Determine the (x, y) coordinate at the center of the cell enclosing the given text.  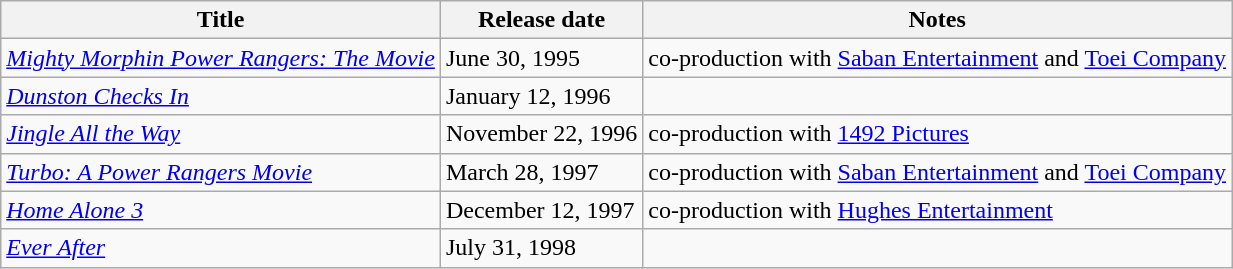
Title (221, 20)
Dunston Checks In (221, 96)
July 31, 1998 (541, 248)
Home Alone 3 (221, 210)
Jingle All the Way (221, 134)
Turbo: A Power Rangers Movie (221, 172)
Ever After (221, 248)
Release date (541, 20)
Notes (938, 20)
March 28, 1997 (541, 172)
November 22, 1996 (541, 134)
June 30, 1995 (541, 58)
December 12, 1997 (541, 210)
co-production with Hughes Entertainment (938, 210)
January 12, 1996 (541, 96)
Mighty Morphin Power Rangers: The Movie (221, 58)
co-production with 1492 Pictures (938, 134)
